Pinpoint the cell where the given text exists, returning its [X, Y] midpoint coordinate. 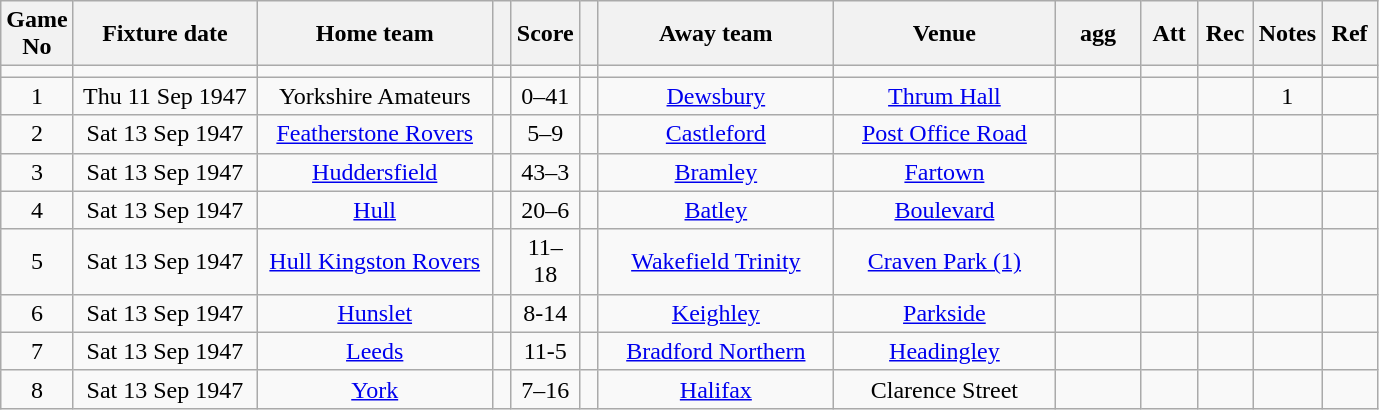
8-14 [545, 313]
Venue [944, 34]
Ref [1350, 34]
Notes [1287, 34]
Craven Park (1) [944, 262]
Hull Kingston Rovers [375, 262]
Bradford Northern [716, 351]
agg [1098, 34]
Rec [1225, 34]
Yorkshire Amateurs [375, 96]
Bramley [716, 172]
Batley [716, 210]
Featherstone Rovers [375, 134]
Fixture date [165, 34]
Thu 11 Sep 1947 [165, 96]
Hunslet [375, 313]
Headingley [944, 351]
Castleford [716, 134]
6 [37, 313]
Clarence Street [944, 389]
Att [1169, 34]
20–6 [545, 210]
7–16 [545, 389]
Score [545, 34]
Hull [375, 210]
Away team [716, 34]
2 [37, 134]
Boulevard [944, 210]
4 [37, 210]
Leeds [375, 351]
Game No [37, 34]
Post Office Road [944, 134]
8 [37, 389]
Thrum Hall [944, 96]
0–41 [545, 96]
Keighley [716, 313]
Halifax [716, 389]
43–3 [545, 172]
Fartown [944, 172]
Parkside [944, 313]
11–18 [545, 262]
5–9 [545, 134]
5 [37, 262]
7 [37, 351]
11-5 [545, 351]
3 [37, 172]
Wakefield Trinity [716, 262]
York [375, 389]
Dewsbury [716, 96]
Home team [375, 34]
Huddersfield [375, 172]
